Identify which cell holds the provided text, then report its [X, Y] central coordinate. 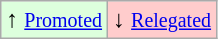
↓ Relegated [162, 20]
↑ Promoted [54, 20]
